Detect which cell encompasses the target text, then output its [x, y] center coordinate. 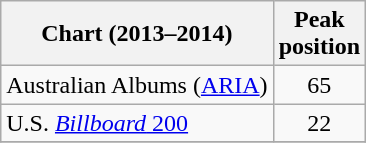
Chart (2013–2014) [137, 34]
Peakposition [319, 34]
U.S. Billboard 200 [137, 123]
Australian Albums (ARIA) [137, 85]
22 [319, 123]
65 [319, 85]
